Capture the cell that displays the provided text and extract its (X, Y) central coordinate. 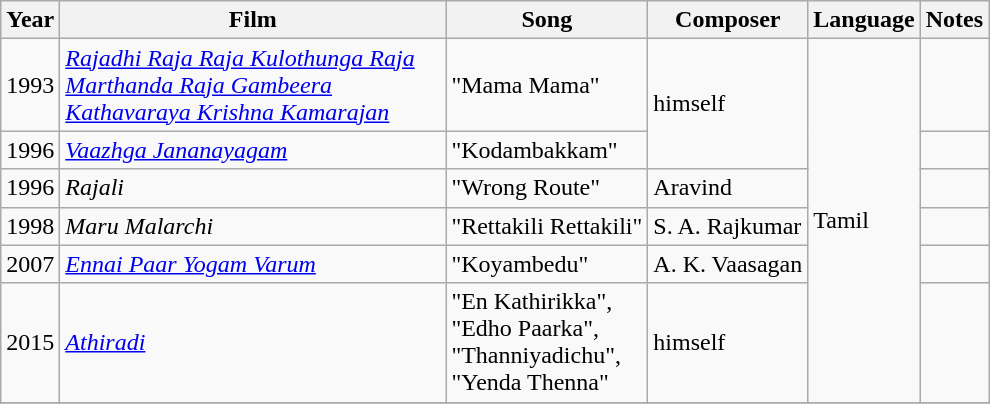
"Wrong Route" (547, 188)
Athiradi (253, 342)
Film (253, 20)
"Koyambedu" (547, 264)
"Kodambakkam" (547, 150)
Maru Malarchi (253, 226)
Ennai Paar Yogam Varum (253, 264)
S. A. Rajkumar (728, 226)
A. K. Vaasagan (728, 264)
Rajadhi Raja Raja Kulothunga Raja Marthanda Raja Gambeera Kathavaraya Krishna Kamarajan (253, 85)
Composer (728, 20)
Song (547, 20)
Rajali (253, 188)
1998 (30, 226)
"En Kathirikka","Edho Paarka","Thanniyadichu","Yenda Thenna" (547, 342)
Year (30, 20)
Language (864, 20)
Tamil (864, 220)
2015 (30, 342)
1993 (30, 85)
"Mama Mama" (547, 85)
"Rettakili Rettakili" (547, 226)
Notes (954, 20)
Aravind (728, 188)
Vaazhga Jananayagam (253, 150)
2007 (30, 264)
